Find where the given text appears and provide that cell's center as [x, y] coordinate. 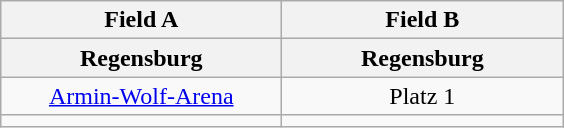
Field B [422, 20]
Armin-Wolf-Arena [142, 96]
Field A [142, 20]
Platz 1 [422, 96]
